Provide the [x, y] coordinate of the cell's center where the given text is located.  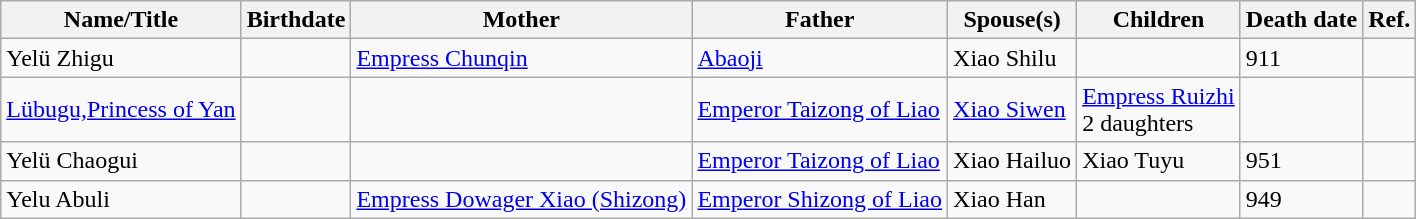
Name/Title [121, 20]
Xiao Siwen [1012, 110]
Birthdate [296, 20]
Xiao Han [1012, 199]
Xiao Tuyu [1159, 161]
Empress Dowager Xiao (Shizong) [522, 199]
Yelü Zhigu [121, 58]
Lübugu,Princess of Yan [121, 110]
Mother [522, 20]
Death date [1301, 20]
Emperor Shizong of Liao [820, 199]
Xiao Shilu [1012, 58]
Yelü Chaogui [121, 161]
Abaoji [820, 58]
949 [1301, 199]
Father [820, 20]
Spouse(s) [1012, 20]
Empress Chunqin [522, 58]
Children [1159, 20]
951 [1301, 161]
Yelu Abuli [121, 199]
Empress Ruizhi2 daughters [1159, 110]
Xiao Hailuo [1012, 161]
Ref. [1390, 20]
911 [1301, 58]
